Return the [x, y] coordinate for the center point of the cell that contains the specified text.  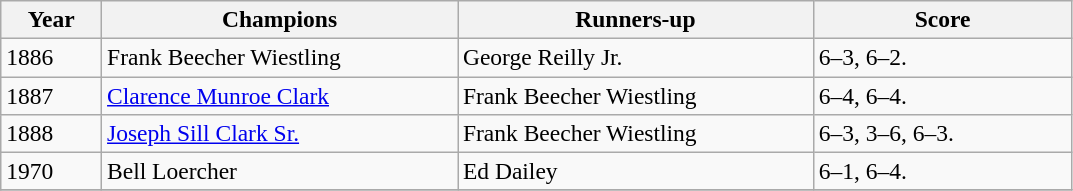
6–1, 6–4. [942, 171]
Bell Loercher [280, 171]
1888 [52, 133]
Joseph Sill Clark Sr. [280, 133]
Champions [280, 19]
6–4, 6–4. [942, 95]
Clarence Munroe Clark [280, 95]
Runners-up [636, 19]
6–3, 3–6, 6–3. [942, 133]
1887 [52, 95]
Year [52, 19]
6–3, 6–2. [942, 57]
George Reilly Jr. [636, 57]
1970 [52, 171]
Ed Dailey [636, 171]
1886 [52, 57]
Score [942, 19]
